Pinpoint the cell where the given text exists, returning its [X, Y] midpoint coordinate. 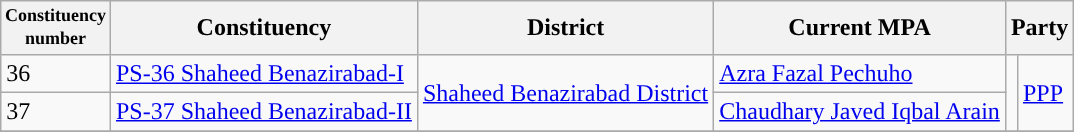
Azra Fazal Pechuho [860, 73]
Party [1039, 28]
Shaheed Benazirabad District [565, 92]
Constituency [264, 28]
36 [56, 73]
Chaudhary Javed Iqbal Arain [860, 111]
District [565, 28]
Constituency number [56, 28]
Current MPA [860, 28]
PS-37 Shaheed Benazirabad-II [264, 111]
PPP [1045, 92]
PS-36 Shaheed Benazirabad-I [264, 73]
37 [56, 111]
